Return [X, Y] of the center of cell containing provided text 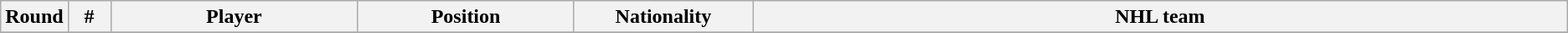
Position [466, 17]
Player [235, 17]
Nationality [663, 17]
NHL team [1161, 17]
# [89, 17]
Round [34, 17]
